Provide the (X, Y) coordinate of the cell's center where the given text is located.  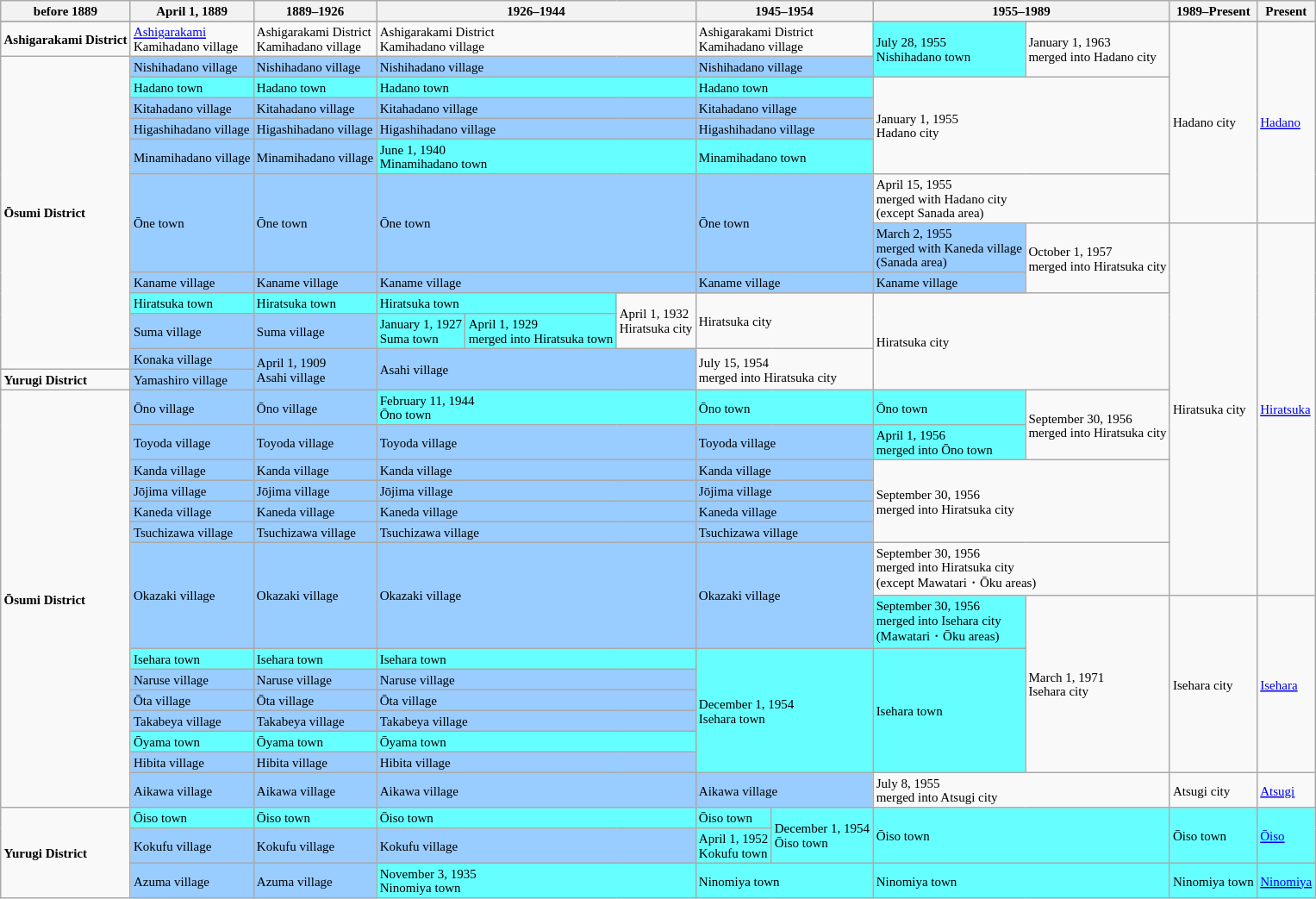
Atsugi (1286, 790)
Ōiso (1286, 835)
Present (1286, 11)
July 8, 1955merged into Atsugi city (1021, 790)
April 1, 1929merged into Hiratsuka town (541, 331)
December 1, 1954 Ōiso town (822, 835)
November 3, 1935 Ninomiya town (536, 880)
April 1, 1952 Kokufu town (733, 846)
Atsugi city (1213, 790)
Isehara city (1213, 684)
1945–1954 (784, 11)
Hadano (1286, 122)
February 11, 1944 Ōno town (536, 407)
October 1, 1957merged into Hiratsuka city (1098, 259)
April 1, 1909Asahi village (315, 369)
Hadano city (1213, 122)
Ninomiya (1286, 880)
April 1, 1932 Hiratsuka city (656, 321)
1989–Present (1213, 11)
December 1, 1954 Isehara town (784, 710)
Asahi village (536, 369)
January 1, 1963merged into Hadano city (1098, 49)
1889–1926 (315, 11)
Yamashiro village (191, 379)
Minamihadano town (784, 156)
April 1, 1889 (191, 11)
September 30, 1956merged into Hiratsuka city (except Mawatari・Ōku areas) (1021, 569)
Ashigarakami District (65, 39)
January 1, 1955Hadano city (1021, 125)
July 28, 1955Nishihadano town (950, 49)
January 1, 1927Suma town (421, 331)
Isehara (1286, 684)
Hiratsuka (1286, 409)
April 1, 1956merged into Ōno town (950, 442)
July 15, 1954merged into Hiratsuka city (784, 369)
March 2, 1955merged with Kaneda village (Sanada area) (950, 248)
1926–1944 (536, 11)
before 1889 (65, 11)
September 30, 1956merged into Isehara city (Mawatari・Ōku areas) (950, 622)
Konaka village (191, 359)
1955–1989 (1021, 11)
June 1, 1940 Minamihadano town (536, 156)
AshigarakamiKamihadano village (191, 39)
March 1, 1971Isehara city (1098, 684)
April 15, 1955merged with Hadano city (except Sanada area) (1021, 198)
